From the cell containing the given text, extract its center point as [X, Y] coordinate. 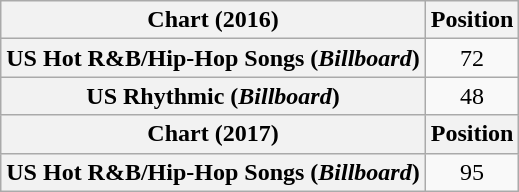
US Rhythmic (Billboard) [213, 96]
Chart (2017) [213, 134]
95 [472, 172]
72 [472, 58]
48 [472, 96]
Chart (2016) [213, 20]
